Determine the [x, y] coordinate at the center of the cell enclosing the given text.  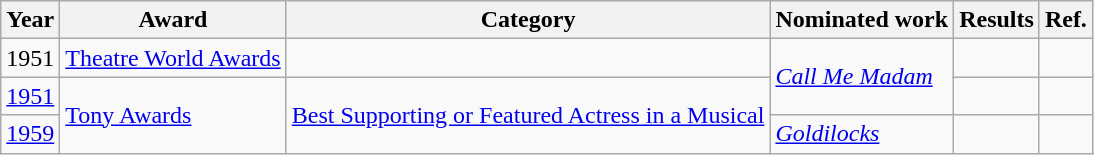
Category [528, 20]
Theatre World Awards [173, 58]
Award [173, 20]
Call Me Madam [862, 77]
Ref. [1066, 20]
Best Supporting or Featured Actress in a Musical [528, 115]
Results [997, 20]
Tony Awards [173, 115]
Nominated work [862, 20]
1959 [30, 134]
Year [30, 20]
Goldilocks [862, 134]
